Return (X, Y) of the center of cell containing provided text 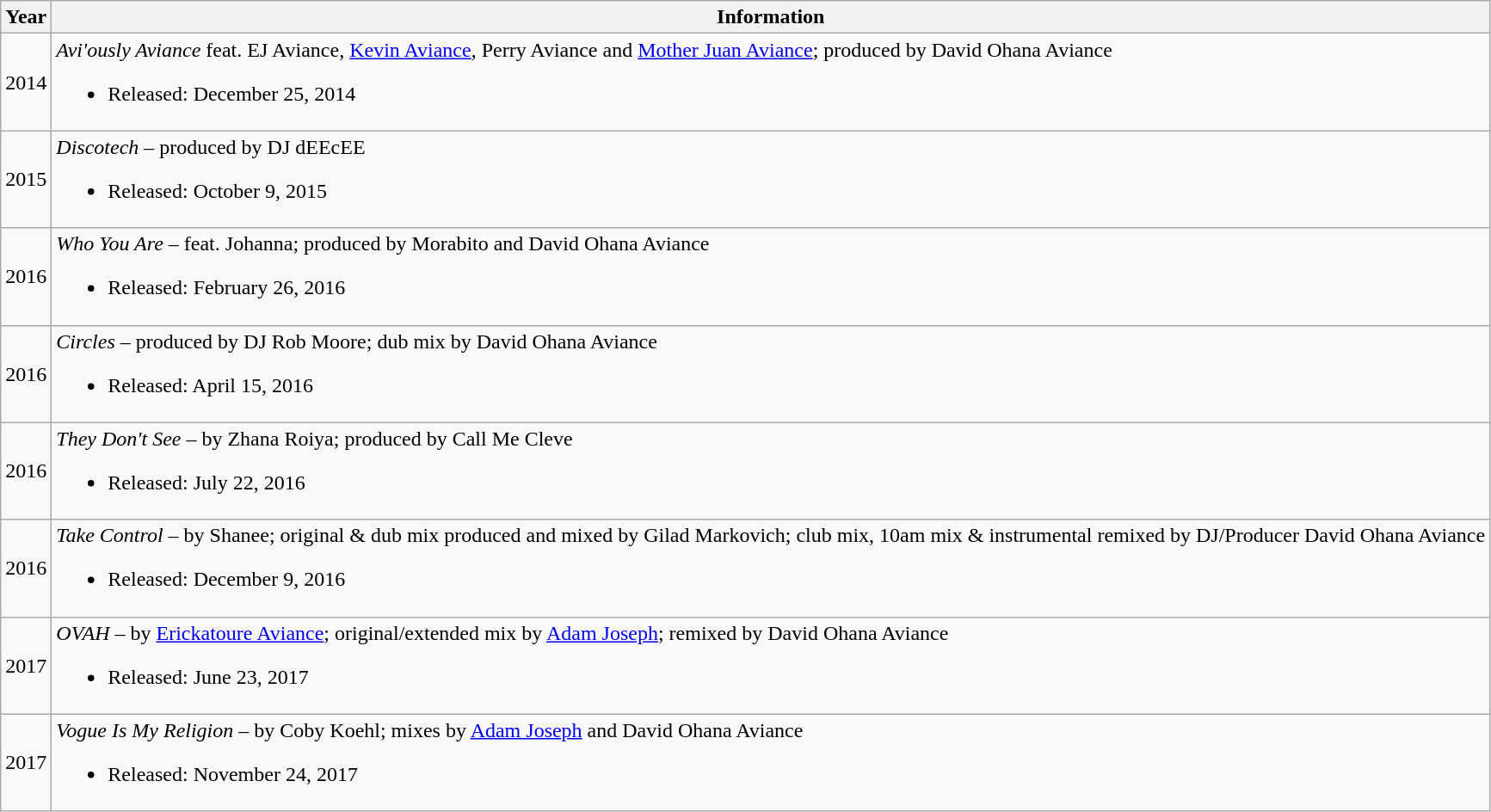
Discotech – produced by DJ dEEcEEReleased: October 9, 2015 (771, 179)
Information (771, 17)
2015 (26, 179)
Year (26, 17)
Circles – produced by DJ Rob Moore; dub mix by David Ohana AvianceReleased: April 15, 2016 (771, 373)
Avi'ously Aviance feat. EJ Aviance, Kevin Aviance, Perry Aviance and Mother Juan Aviance; produced by David Ohana AvianceReleased: December 25, 2014 (771, 83)
Who You Are – feat. Johanna; produced by Morabito and David Ohana AvianceReleased: February 26, 2016 (771, 277)
They Don't See – by Zhana Roiya; produced by Call Me CleveReleased: July 22, 2016 (771, 471)
2014 (26, 83)
OVAH – by Erickatoure Aviance; original/extended mix by Adam Joseph; remixed by David Ohana AvianceReleased: June 23, 2017 (771, 666)
Vogue Is My Religion – by Coby Koehl; mixes by Adam Joseph and David Ohana AvianceReleased: November 24, 2017 (771, 762)
